Scan for the cell matching the given text and deliver its (X, Y) coordinate at center. 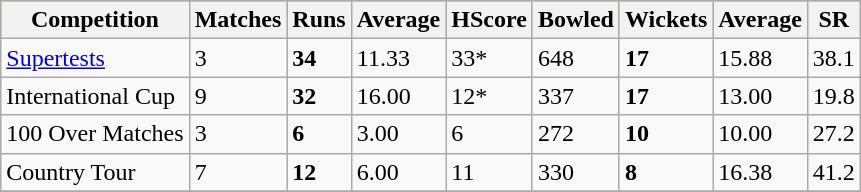
12* (490, 96)
10.00 (760, 134)
19.8 (834, 96)
33* (490, 58)
Supertests (95, 58)
Bowled (576, 20)
337 (576, 96)
9 (238, 96)
330 (576, 172)
11 (490, 172)
8 (666, 172)
10 (666, 134)
11.33 (398, 58)
Wickets (666, 20)
Country Tour (95, 172)
Matches (238, 20)
13.00 (760, 96)
100 Over Matches (95, 134)
272 (576, 134)
27.2 (834, 134)
32 (319, 96)
HScore (490, 20)
648 (576, 58)
15.88 (760, 58)
Runs (319, 20)
7 (238, 172)
3.00 (398, 134)
12 (319, 172)
16.00 (398, 96)
38.1 (834, 58)
6.00 (398, 172)
International Cup (95, 96)
34 (319, 58)
SR (834, 20)
16.38 (760, 172)
41.2 (834, 172)
Competition (95, 20)
